Extract the [X, Y] coordinate from the center of the cell holding the provided text.  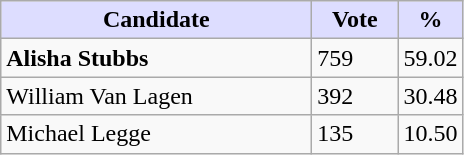
392 [355, 96]
759 [355, 58]
10.50 [430, 134]
Michael Legge [156, 134]
Alisha Stubbs [156, 58]
30.48 [430, 96]
William Van Lagen [156, 96]
% [430, 20]
135 [355, 134]
Candidate [156, 20]
59.02 [430, 58]
Vote [355, 20]
